Detect which cell encompasses the target text, then output its [x, y] center coordinate. 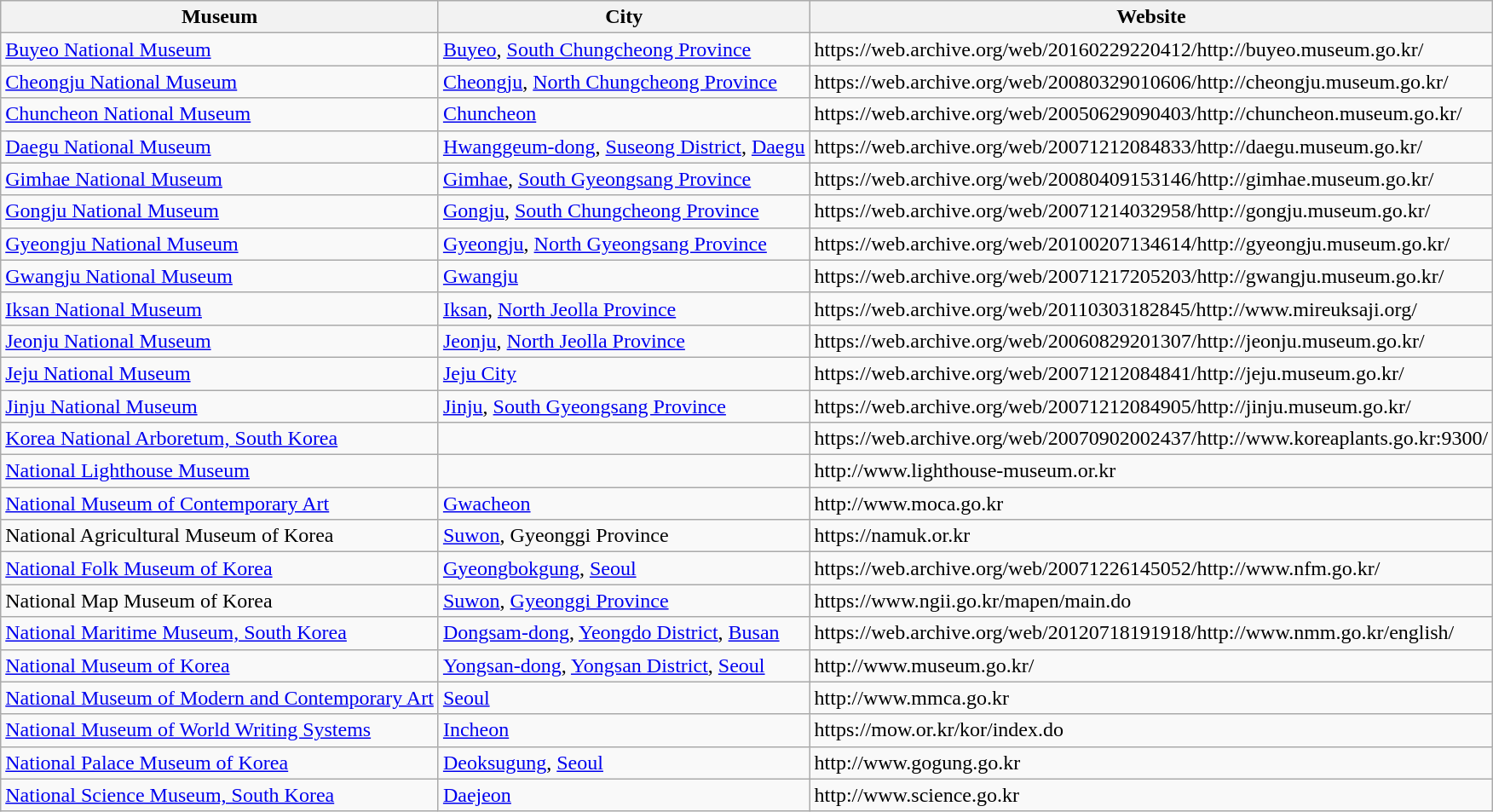
http://www.museum.go.kr/ [1151, 665]
https://www.ngii.go.kr/mapen/main.do [1151, 601]
City [624, 17]
National Maritime Museum, South Korea [220, 633]
Iksan, North Jeolla Province [624, 308]
Seoul [624, 698]
Yongsan-dong, Yongsan District, Seoul [624, 665]
National Museum of World Writing Systems [220, 730]
National Museum of Contemporary Art [220, 504]
Gwangju National Museum [220, 276]
https://web.archive.org/web/20071212084833/http://daegu.museum.go.kr/ [1151, 147]
Gwacheon [624, 504]
https://web.archive.org/web/20080329010606/http://cheongju.museum.go.kr/ [1151, 82]
https://web.archive.org/web/20080409153146/http://gimhae.museum.go.kr/ [1151, 179]
Gyeongju National Museum [220, 244]
Chuncheon [624, 114]
Incheon [624, 730]
Dongsam-dong, Yeongdo District, Busan [624, 633]
https://web.archive.org/web/20050629090403/http://chuncheon.museum.go.kr/ [1151, 114]
National Science Museum, South Korea [220, 795]
https://web.archive.org/web/20071212084841/http://jeju.museum.go.kr/ [1151, 373]
http://www.mmca.go.kr [1151, 698]
National Map Museum of Korea [220, 601]
National Palace Museum of Korea [220, 763]
National Agricultural Museum of Korea [220, 536]
https://mow.or.kr/kor/index.do [1151, 730]
Gongju National Museum [220, 211]
Jinju National Museum [220, 406]
Website [1151, 17]
https://web.archive.org/web/20100207134614/http://gyeongju.museum.go.kr/ [1151, 244]
https://web.archive.org/web/20071214032958/http://gongju.museum.go.kr/ [1151, 211]
Deoksugung, Seoul [624, 763]
Iksan National Museum [220, 308]
Jeonju National Museum [220, 341]
Jeju National Museum [220, 373]
https://web.archive.org/web/20071217205203/http://gwangju.museum.go.kr/ [1151, 276]
National Folk Museum of Korea [220, 568]
Buyeo, South Chungcheong Province [624, 49]
National Lighthouse Museum [220, 471]
Gimhae, South Gyeongsang Province [624, 179]
https://web.archive.org/web/20070902002437/http://www.koreaplants.go.kr:9300/ [1151, 439]
https://web.archive.org/web/20071226145052/http://www.nfm.go.kr/ [1151, 568]
Daegu National Museum [220, 147]
https://namuk.or.kr [1151, 536]
Hwanggeum-dong, Suseong District, Daegu [624, 147]
Gongju, South Chungcheong Province [624, 211]
National Museum of Korea [220, 665]
https://web.archive.org/web/20120718191918/http://www.nmm.go.kr/english/ [1151, 633]
Daejeon [624, 795]
National Museum of Modern and Contemporary Art [220, 698]
https://web.archive.org/web/20060829201307/http://jeonju.museum.go.kr/ [1151, 341]
Museum [220, 17]
Cheongju, North Chungcheong Province [624, 82]
Gimhae National Museum [220, 179]
Cheongju National Museum [220, 82]
Gyeongbokgung, Seoul [624, 568]
Buyeo National Museum [220, 49]
Korea National Arboretum, South Korea [220, 439]
http://www.science.go.kr [1151, 795]
Jeju City [624, 373]
https://web.archive.org/web/20071212084905/http://jinju.museum.go.kr/ [1151, 406]
Gyeongju, North Gyeongsang Province [624, 244]
Chuncheon National Museum [220, 114]
http://www.lighthouse-museum.or.kr [1151, 471]
http://www.gogung.go.kr [1151, 763]
http://www.moca.go.kr [1151, 504]
Jeonju, North Jeolla Province [624, 341]
Gwangju [624, 276]
Jinju, South Gyeongsang Province [624, 406]
https://web.archive.org/web/20110303182845/http://www.mireuksaji.org/ [1151, 308]
https://web.archive.org/web/20160229220412/http://buyeo.museum.go.kr/ [1151, 49]
